Capture the cell that displays the provided text and extract its (x, y) central coordinate. 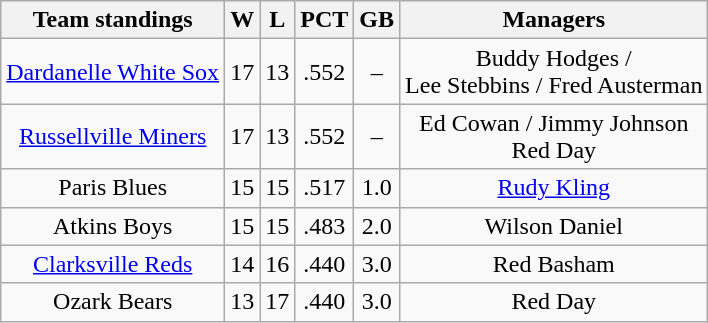
Dardanelle White Sox (113, 72)
Managers (554, 20)
.483 (324, 226)
Atkins Boys (113, 226)
16 (278, 264)
W (242, 20)
Buddy Hodges / Lee Stebbins / Fred Austerman (554, 72)
1.0 (377, 188)
Clarksville Reds (113, 264)
GB (377, 20)
PCT (324, 20)
L (278, 20)
Team standings (113, 20)
2.0 (377, 226)
Rudy Kling (554, 188)
Ozark Bears (113, 302)
Red Basham (554, 264)
Russellville Miners (113, 136)
Ed Cowan / Jimmy Johnson Red Day (554, 136)
Paris Blues (113, 188)
Red Day (554, 302)
.517 (324, 188)
14 (242, 264)
Wilson Daniel (554, 226)
